Find where the given text appears and provide that cell's center as [X, Y] coordinate. 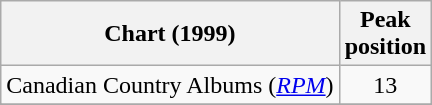
Peakposition [385, 34]
Chart (1999) [170, 34]
Canadian Country Albums (RPM) [170, 85]
13 [385, 85]
